Extract the (X, Y) coordinate from the center of the cell holding the provided text.  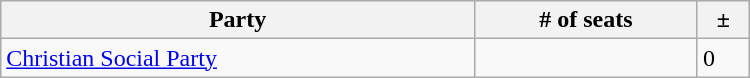
# of seats (586, 20)
± (723, 20)
Party (238, 20)
0 (723, 58)
Christian Social Party (238, 58)
